Extract the (X, Y) coordinate from the center of the cell holding the provided text.  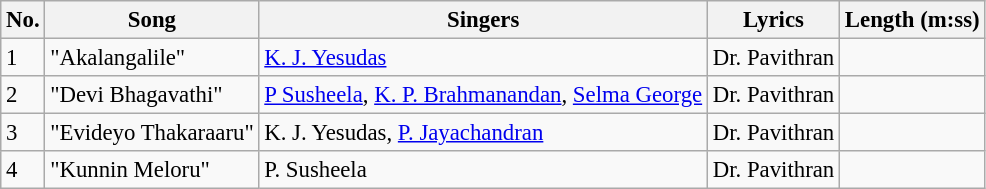
"Devi Bhagavathi" (152, 95)
P. Susheela (483, 170)
4 (23, 170)
"Evideyo Thakaraaru" (152, 133)
Length (m:ss) (912, 20)
Lyrics (773, 20)
P Susheela, K. P. Brahmanandan, Selma George (483, 95)
K. J. Yesudas, P. Jayachandran (483, 133)
Song (152, 20)
"Kunnin Meloru" (152, 170)
Singers (483, 20)
K. J. Yesudas (483, 58)
"Akalangalile" (152, 58)
1 (23, 58)
No. (23, 20)
2 (23, 95)
3 (23, 133)
